Output the (x, y) coordinate of the center of the cell containing the given text.  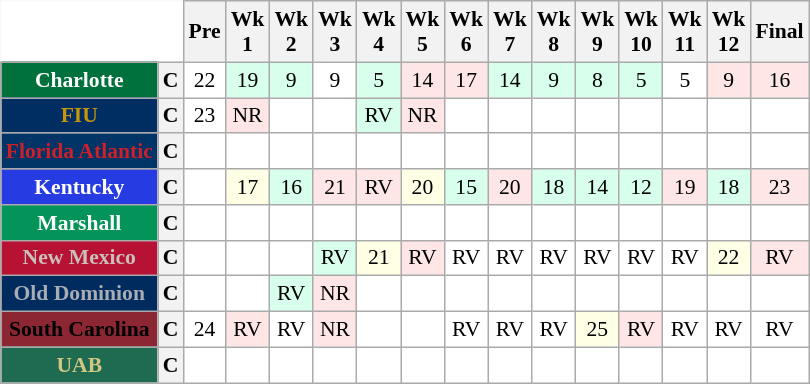
Final (779, 32)
15 (466, 187)
Florida Atlantic (80, 152)
Wk3 (335, 32)
Wk9 (597, 32)
Wk4 (379, 32)
Wk2 (291, 32)
25 (597, 330)
Marshall (80, 223)
UAB (80, 365)
24 (205, 330)
Old Dominion (80, 294)
South Carolina (80, 330)
Wk12 (729, 32)
Wk11 (685, 32)
New Mexico (80, 258)
Pre (205, 32)
Kentucky (80, 187)
Wk5 (423, 32)
8 (597, 80)
Wk8 (554, 32)
FIU (80, 116)
12 (641, 187)
Charlotte (80, 80)
Wk1 (248, 32)
Wk10 (641, 32)
Wk6 (466, 32)
Wk7 (510, 32)
